Locate the cell with the specified text and output its [x, y] center coordinate. 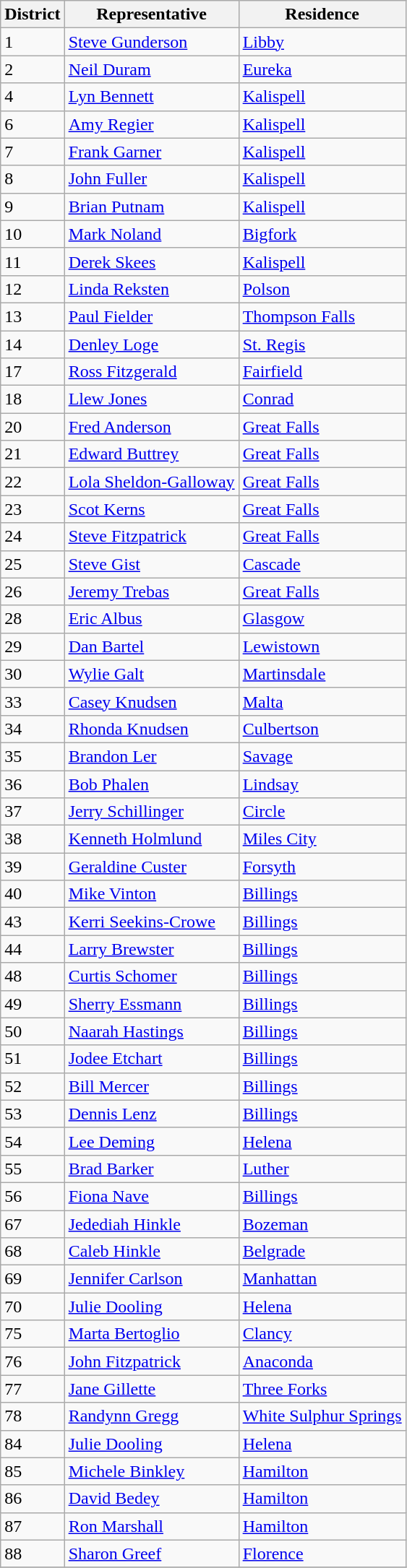
Caleb Hinkle [152, 1252]
Florence [322, 1554]
38 [33, 839]
70 [33, 1307]
Geraldine Custer [152, 867]
Casey Knudsen [152, 701]
10 [33, 234]
75 [33, 1334]
Kenneth Holmlund [152, 839]
Malta [322, 701]
20 [33, 427]
White Sulphur Springs [322, 1416]
11 [33, 261]
John Fuller [152, 179]
Kerri Seekins-Crowe [152, 922]
77 [33, 1389]
67 [33, 1224]
87 [33, 1526]
23 [33, 509]
Cascade [322, 564]
Derek Skees [152, 261]
Larry Brewster [152, 949]
Representative [152, 14]
69 [33, 1279]
Clancy [322, 1334]
1 [33, 42]
Naarah Hastings [152, 1031]
Edward Buttrey [152, 454]
48 [33, 976]
Conrad [322, 399]
40 [33, 894]
9 [33, 207]
Three Forks [322, 1389]
Mark Noland [152, 234]
7 [33, 152]
68 [33, 1252]
Eric Albus [152, 619]
Frank Garner [152, 152]
12 [33, 289]
2 [33, 69]
Brad Barker [152, 1169]
Steve Gist [152, 564]
Jedediah Hinkle [152, 1224]
21 [33, 454]
Linda Reksten [152, 289]
Bozeman [322, 1224]
Wylie Galt [152, 674]
44 [33, 949]
Circle [322, 812]
Lewistown [322, 646]
Eureka [322, 69]
35 [33, 756]
30 [33, 674]
78 [33, 1416]
84 [33, 1444]
14 [33, 345]
Mike Vinton [152, 894]
Scot Kerns [152, 509]
22 [33, 482]
Residence [322, 14]
49 [33, 1004]
Neil Duram [152, 69]
56 [33, 1196]
43 [33, 922]
Savage [322, 756]
36 [33, 784]
85 [33, 1471]
John Fitzpatrick [152, 1361]
24 [33, 537]
37 [33, 812]
Bill Mercer [152, 1086]
39 [33, 867]
Curtis Schomer [152, 976]
51 [33, 1059]
Jodee Etchart [152, 1059]
Llew Jones [152, 399]
Paul Fielder [152, 316]
52 [33, 1086]
88 [33, 1554]
Jane Gillette [152, 1389]
8 [33, 179]
Bigfork [322, 234]
Sharon Greef [152, 1554]
Ron Marshall [152, 1526]
25 [33, 564]
Fairfield [322, 372]
Steve Fitzpatrick [152, 537]
54 [33, 1141]
Fiona Nave [152, 1196]
Jerry Schillinger [152, 812]
76 [33, 1361]
St. Regis [322, 345]
Fred Anderson [152, 427]
Martinsdale [322, 674]
Jeremy Trebas [152, 592]
50 [33, 1031]
Luther [322, 1169]
Lyn Bennett [152, 97]
53 [33, 1114]
Forsyth [322, 867]
Lindsay [322, 784]
David Bedey [152, 1499]
55 [33, 1169]
Culbertson [322, 729]
Polson [322, 289]
13 [33, 316]
Michele Binkley [152, 1471]
Glasgow [322, 619]
Randynn Gregg [152, 1416]
34 [33, 729]
Amy Regier [152, 124]
Jennifer Carlson [152, 1279]
Lola Sheldon-Galloway [152, 482]
Dennis Lenz [152, 1114]
Rhonda Knudsen [152, 729]
Libby [322, 42]
Lee Deming [152, 1141]
17 [33, 372]
Manhattan [322, 1279]
Marta Bertoglio [152, 1334]
District [33, 14]
Ross Fitzgerald [152, 372]
6 [33, 124]
Steve Gunderson [152, 42]
Brian Putnam [152, 207]
Bob Phalen [152, 784]
29 [33, 646]
4 [33, 97]
Sherry Essmann [152, 1004]
Denley Loge [152, 345]
28 [33, 619]
86 [33, 1499]
Anaconda [322, 1361]
Belgrade [322, 1252]
Dan Bartel [152, 646]
18 [33, 399]
26 [33, 592]
Miles City [322, 839]
Thompson Falls [322, 316]
Brandon Ler [152, 756]
33 [33, 701]
